From the cell containing the given text, extract its center point as [X, Y] coordinate. 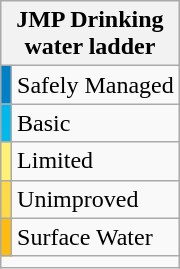
JMP Drinking water ladder [90, 34]
Surface Water [96, 237]
Limited [96, 161]
Unimproved [96, 199]
Basic [96, 123]
Safely Managed [96, 85]
